Capture the cell that displays the provided text and extract its [x, y] central coordinate. 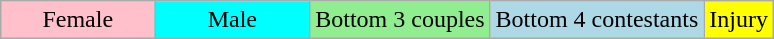
Bottom 4 contestants [597, 20]
Injury [739, 20]
Female [78, 20]
Male [232, 20]
Bottom 3 couples [400, 20]
